Scan for the cell matching the given text and deliver its [x, y] coordinate at center. 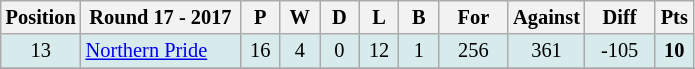
B [419, 17]
10 [674, 51]
W [300, 17]
L [379, 17]
Diff [620, 17]
For [474, 17]
16 [260, 51]
13 [41, 51]
0 [340, 51]
Pts [674, 17]
Northern Pride [161, 51]
Against [546, 17]
12 [379, 51]
4 [300, 51]
Position [41, 17]
256 [474, 51]
D [340, 17]
P [260, 17]
1 [419, 51]
361 [546, 51]
-105 [620, 51]
Round 17 - 2017 [161, 17]
